Capture the cell that displays the provided text and extract its (x, y) central coordinate. 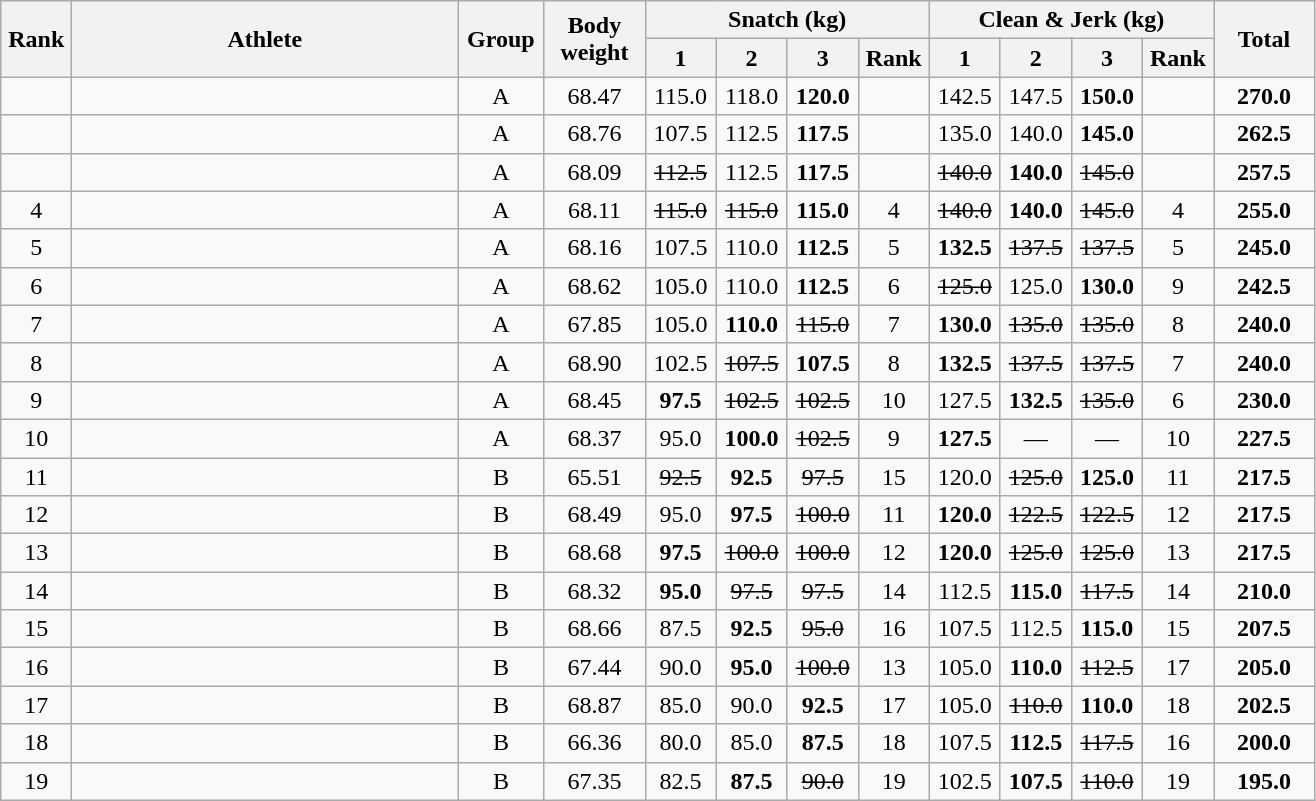
202.5 (1264, 705)
68.37 (594, 438)
67.44 (594, 667)
68.16 (594, 248)
68.66 (594, 629)
270.0 (1264, 96)
68.62 (594, 286)
118.0 (752, 96)
230.0 (1264, 400)
207.5 (1264, 629)
65.51 (594, 477)
68.68 (594, 553)
257.5 (1264, 172)
210.0 (1264, 591)
Clean & Jerk (kg) (1071, 20)
242.5 (1264, 286)
82.5 (680, 781)
245.0 (1264, 248)
Body weight (594, 39)
68.09 (594, 172)
255.0 (1264, 210)
68.47 (594, 96)
67.35 (594, 781)
67.85 (594, 324)
Snatch (kg) (787, 20)
Athlete (265, 39)
262.5 (1264, 134)
68.49 (594, 515)
205.0 (1264, 667)
Total (1264, 39)
200.0 (1264, 743)
66.36 (594, 743)
147.5 (1036, 96)
195.0 (1264, 781)
227.5 (1264, 438)
142.5 (964, 96)
68.45 (594, 400)
68.32 (594, 591)
150.0 (1106, 96)
68.11 (594, 210)
68.87 (594, 705)
Group (501, 39)
68.90 (594, 362)
68.76 (594, 134)
80.0 (680, 743)
